Return [X, Y] of the center of cell containing provided text 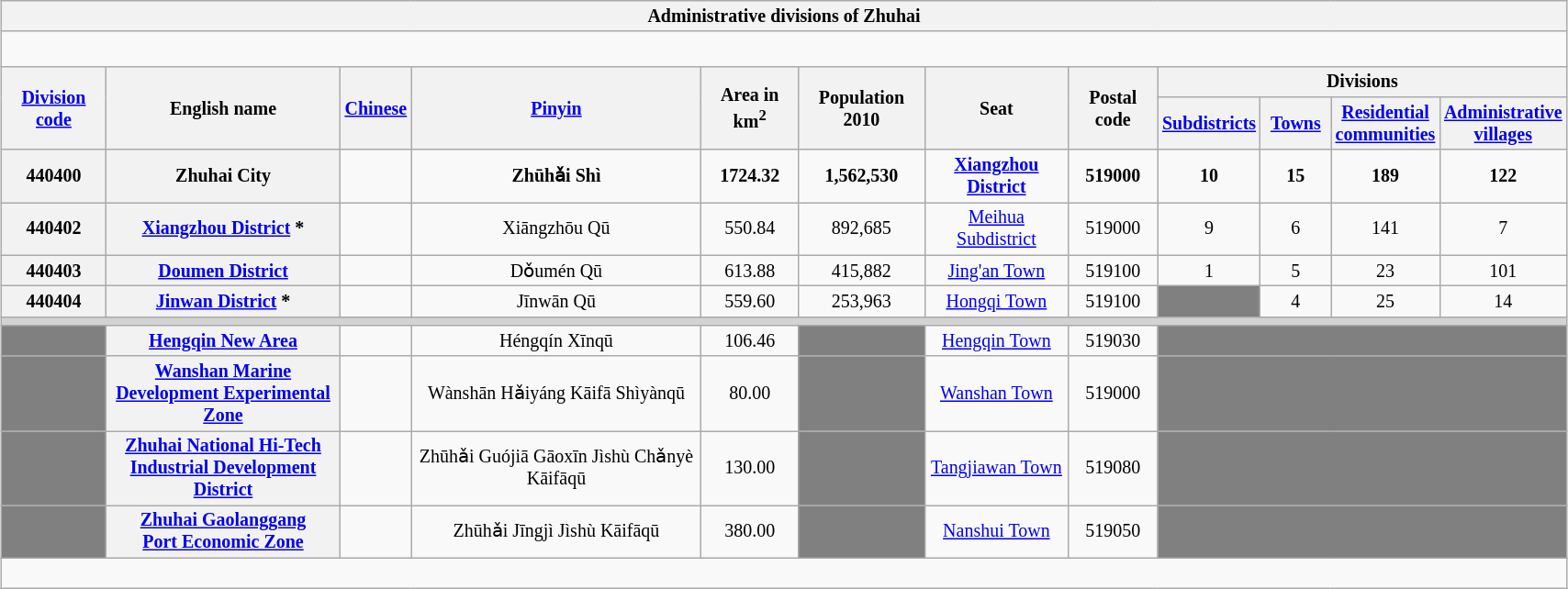
440402 [54, 229]
Wanshan Town [996, 393]
519050 [1113, 532]
519080 [1113, 468]
7 [1503, 229]
189 [1385, 176]
Tangjiawan Town [996, 468]
Zhuhai GaolanggangPort Economic Zone [222, 532]
440404 [54, 301]
Towns [1296, 123]
Héngqín Xīnqū [556, 341]
892,685 [861, 229]
Residential communities [1385, 123]
101 [1503, 270]
415,882 [861, 270]
6 [1296, 229]
Nanshui Town [996, 532]
5 [1296, 270]
122 [1503, 176]
519030 [1113, 341]
Population 2010 [861, 108]
Wanshan MarineDevelopment Experimental Zone [222, 393]
25 [1385, 301]
Postal code [1113, 108]
Jing'an Town [996, 270]
Hengqin Town [996, 341]
613.88 [749, 270]
141 [1385, 229]
Subdistricts [1209, 123]
Seat [996, 108]
English name [222, 108]
1,562,530 [861, 176]
440400 [54, 176]
Hongqi Town [996, 301]
Wànshān Hǎiyáng Kāifā Shìyànqū [556, 393]
Zhuhai National Hi-TechIndustrial Development District [222, 468]
23 [1385, 270]
Dǒumén Qū [556, 270]
Divisions [1362, 83]
Hengqin New Area [222, 341]
550.84 [749, 229]
Area in km2 [749, 108]
Xiāngzhōu Qū [556, 229]
380.00 [749, 532]
Zhuhai City [222, 176]
Zhūhǎi Guójiā Gāoxīn Jìshù Chǎnyè Kāifāqū [556, 468]
Administrative divisions of Zhuhai [784, 17]
14 [1503, 301]
9 [1209, 229]
Xiangzhou District * [222, 229]
Pinyin [556, 108]
253,963 [861, 301]
130.00 [749, 468]
80.00 [749, 393]
Jīnwān Qū [556, 301]
Jinwan District * [222, 301]
Zhūhǎi Jīngjì Jìshù Kāifāqū [556, 532]
Meihua Subdistrict [996, 229]
1 [1209, 270]
10 [1209, 176]
Xiangzhou District [996, 176]
Zhūhǎi Shì [556, 176]
Division code [54, 108]
Doumen District [222, 270]
Chinese [376, 108]
106.46 [749, 341]
Administrative villages [1503, 123]
1724.32 [749, 176]
4 [1296, 301]
559.60 [749, 301]
15 [1296, 176]
440403 [54, 270]
